Output the (X, Y) coordinate of the center of the cell containing the given text.  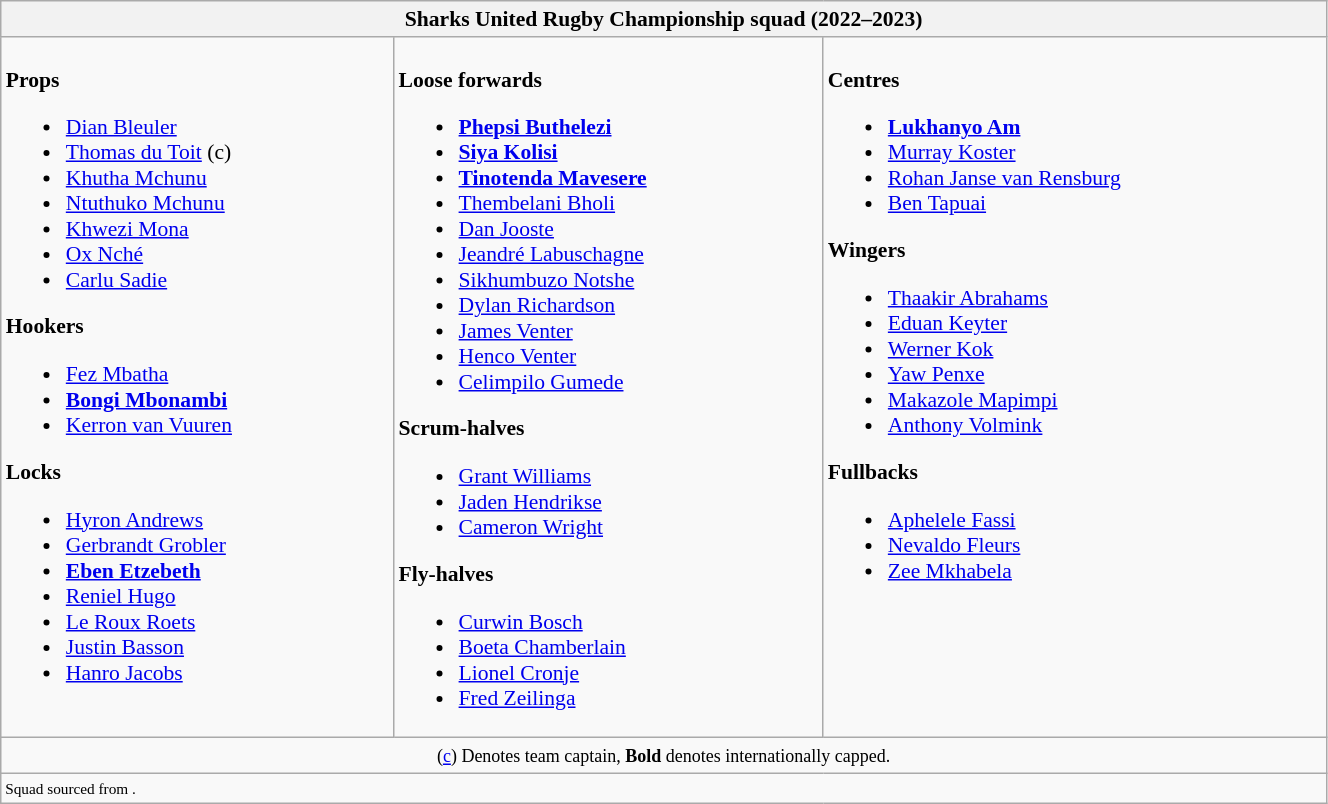
Squad sourced from . (664, 788)
Sharks United Rugby Championship squad (2022–2023) (664, 19)
(c) Denotes team captain, Bold denotes internationally capped. (664, 755)
